Identify which cell holds the provided text, then report its [X, Y] central coordinate. 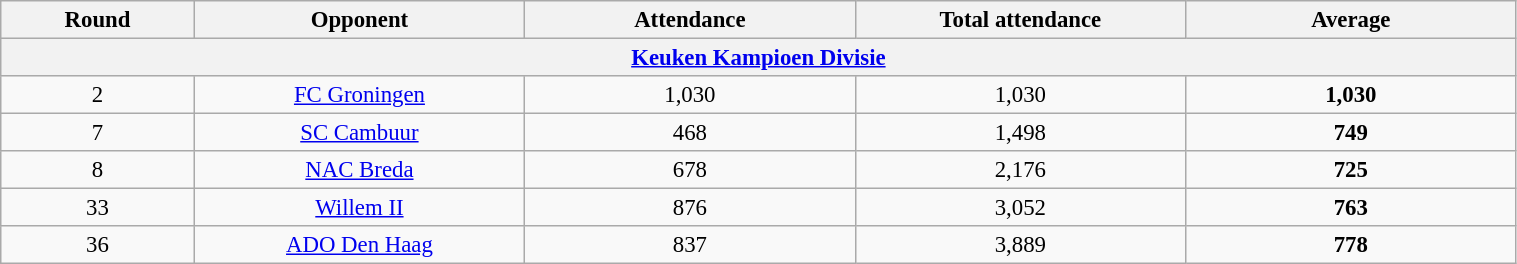
876 [690, 208]
Total attendance [1020, 20]
Round [98, 20]
NAC Breda [359, 170]
2,176 [1020, 170]
1,498 [1020, 133]
33 [98, 208]
Willem II [359, 208]
FC Groningen [359, 95]
3,052 [1020, 208]
678 [690, 170]
763 [1351, 208]
Average [1351, 20]
SC Cambuur [359, 133]
837 [690, 245]
468 [690, 133]
8 [98, 170]
725 [1351, 170]
3,889 [1020, 245]
2 [98, 95]
7 [98, 133]
Opponent [359, 20]
ADO Den Haag [359, 245]
778 [1351, 245]
Keuken Kampioen Divisie [758, 58]
36 [98, 245]
749 [1351, 133]
Attendance [690, 20]
